Detect which cell encompasses the target text, then output its (X, Y) center coordinate. 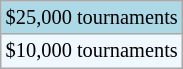
$10,000 tournaments (92, 51)
$25,000 tournaments (92, 17)
